Locate the cell with the specified text and output its (x, y) center coordinate. 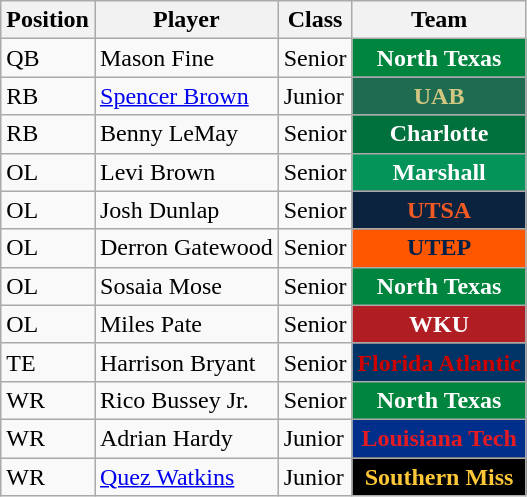
Florida Atlantic (439, 362)
QB (48, 58)
Class (315, 20)
WKU (439, 324)
Sosaia Mose (186, 286)
Harrison Bryant (186, 362)
Southern Miss (439, 477)
Quez Watkins (186, 477)
UTEP (439, 248)
Derron Gatewood (186, 248)
Louisiana Tech (439, 438)
Team (439, 20)
Josh Dunlap (186, 210)
UAB (439, 96)
Marshall (439, 172)
Levi Brown (186, 172)
Adrian Hardy (186, 438)
Rico Bussey Jr. (186, 400)
Charlotte (439, 134)
Position (48, 20)
Player (186, 20)
Mason Fine (186, 58)
TE (48, 362)
UTSA (439, 210)
Miles Pate (186, 324)
Benny LeMay (186, 134)
Spencer Brown (186, 96)
